Identify which cell holds the provided text, then report its [x, y] central coordinate. 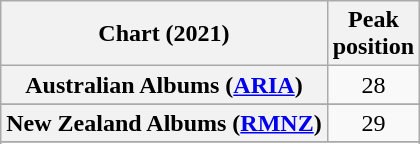
Peakposition [373, 34]
Chart (2021) [164, 34]
29 [373, 123]
Australian Albums (ARIA) [164, 85]
New Zealand Albums (RMNZ) [164, 123]
28 [373, 85]
